Find where the given text appears and provide that cell's center as [x, y] coordinate. 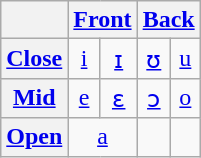
Close [34, 59]
u [186, 59]
a [102, 137]
o [186, 98]
e [84, 98]
Front [102, 20]
Back [168, 20]
ʊ [154, 59]
ɪ [118, 59]
i [84, 59]
Open [34, 137]
ɛ [118, 98]
Mid [34, 98]
ɔ [154, 98]
